Return (x, y) of the center of cell containing provided text 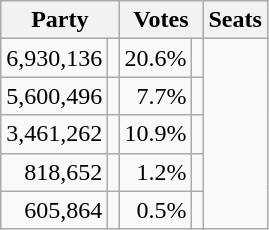
Party (60, 20)
1.2% (156, 172)
20.6% (156, 58)
818,652 (54, 172)
7.7% (156, 96)
3,461,262 (54, 134)
605,864 (54, 210)
10.9% (156, 134)
0.5% (156, 210)
5,600,496 (54, 96)
Votes (161, 20)
6,930,136 (54, 58)
Seats (235, 20)
